Capture the cell that displays the provided text and extract its (X, Y) central coordinate. 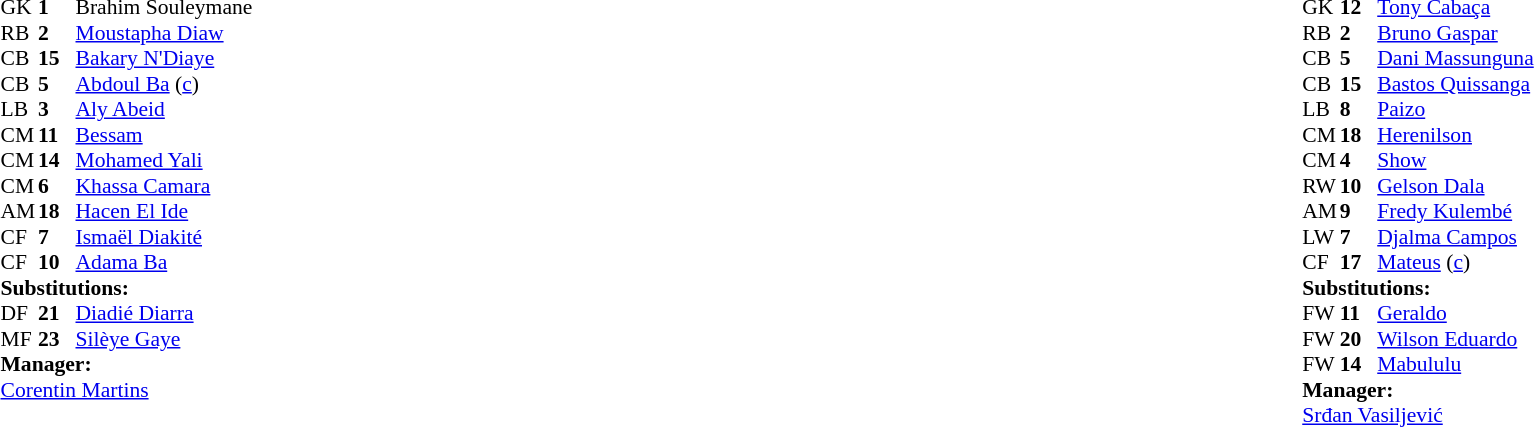
Bessam (164, 135)
23 (57, 339)
Wilson Eduardo (1455, 339)
Herenilson (1455, 135)
Mohamed Yali (164, 161)
Paizo (1455, 109)
Moustapha Diaw (164, 33)
Silèye Gaye (164, 339)
Mateus (c) (1455, 263)
RW (1321, 186)
6 (57, 186)
Khassa Camara (164, 186)
Aly Abeid (164, 109)
Hacen El Ide (164, 211)
Show (1455, 161)
Adama Ba (164, 263)
4 (1359, 161)
21 (57, 313)
Dani Massunguna (1455, 59)
DF (19, 313)
Corentin Martins (126, 390)
17 (1359, 263)
9 (1359, 211)
8 (1359, 109)
Abdoul Ba (c) (164, 84)
MF (19, 339)
Djalma Campos (1455, 237)
Bruno Gaspar (1455, 33)
LW (1321, 237)
Geraldo (1455, 313)
Bakary N'Diaye (164, 59)
Gelson Dala (1455, 186)
Diadié Diarra (164, 313)
Mabululu (1455, 365)
3 (57, 109)
Bastos Quissanga (1455, 84)
20 (1359, 339)
Ismaël Diakité (164, 237)
Fredy Kulembé (1455, 211)
